Find where the given text appears and provide that cell's center as [X, Y] coordinate. 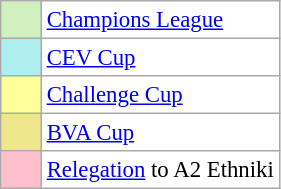
Champions League [160, 20]
Challenge Cup [160, 95]
BVA Cup [160, 133]
CEV Cup [160, 58]
Relegation to A2 Ethniki [160, 170]
